Scan for the cell matching the given text and deliver its [X, Y] coordinate at center. 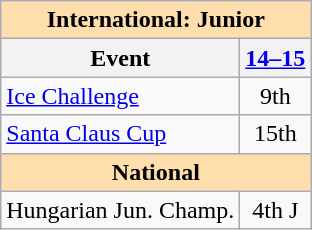
Santa Claus Cup [120, 134]
Ice Challenge [120, 96]
14–15 [276, 58]
Hungarian Jun. Champ. [120, 210]
4th J [276, 210]
9th [276, 96]
National [156, 172]
Event [120, 58]
15th [276, 134]
International: Junior [156, 20]
